Scan for the cell matching the given text and deliver its (X, Y) coordinate at center. 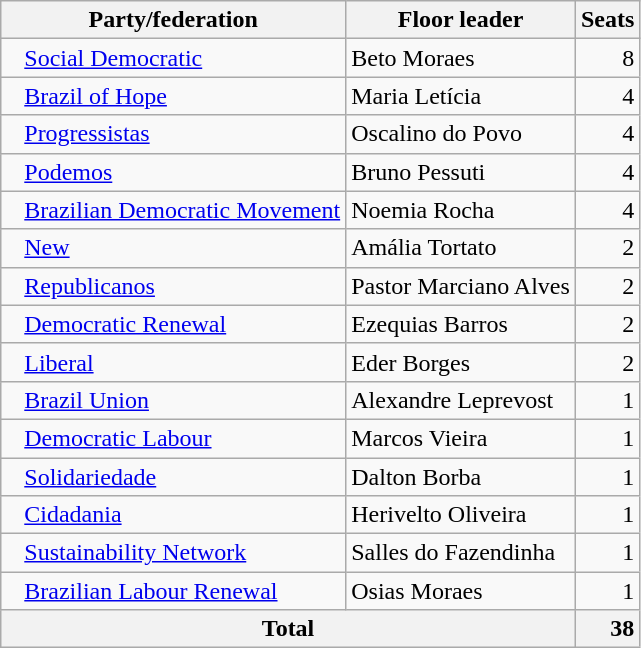
Dalton Borba (461, 477)
Seats (607, 20)
Herivelto Oliveira (461, 515)
Oscalino do Povo (461, 134)
Sustainability Network (174, 553)
New (174, 248)
Solidariedade (174, 477)
Cidadania (174, 515)
Salles do Fazendinha (461, 553)
Pastor Marciano Alves (461, 286)
Noemia Rocha (461, 210)
Brazilian Labour Renewal (174, 591)
Democratic Renewal (174, 324)
38 (607, 629)
Party/federation (174, 20)
8 (607, 58)
Liberal (174, 362)
Brazil Union (174, 400)
Amália Tortato (461, 248)
Total (288, 629)
Podemos (174, 172)
Alexandre Leprevost (461, 400)
Eder Borges (461, 362)
Ezequias Barros (461, 324)
Brazilian Democratic Movement (174, 210)
Democratic Labour (174, 438)
Osias Moraes (461, 591)
Bruno Pessuti (461, 172)
Maria Letícia (461, 96)
Marcos Vieira (461, 438)
Beto Moraes (461, 58)
Progressistas (174, 134)
Brazil of Hope (174, 96)
Republicanos (174, 286)
Social Democratic (174, 58)
Floor leader (461, 20)
